Return the [x, y] coordinate for the center point of the cell that contains the specified text.  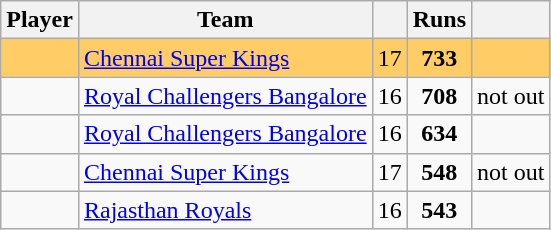
708 [439, 96]
Player [40, 20]
548 [439, 172]
733 [439, 58]
Team [225, 20]
Rajasthan Royals [225, 210]
634 [439, 134]
543 [439, 210]
Runs [439, 20]
